Search for the cell housing the specified text and yield its [X, Y] center coordinate. 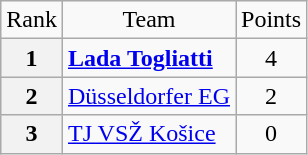
Lada Togliatti [148, 58]
Points [272, 20]
Düsseldorfer EG [148, 96]
0 [272, 134]
TJ VSŽ Košice [148, 134]
Team [148, 20]
Rank [32, 20]
1 [32, 58]
3 [32, 134]
4 [272, 58]
